Extract the [X, Y] coordinate from the center of the cell holding the provided text.  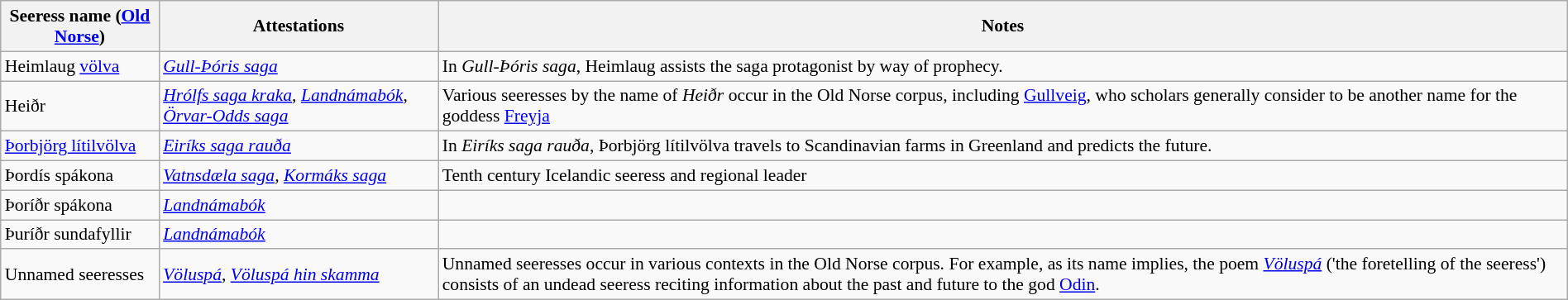
Þoríðr spákona [79, 205]
Þorbjörg lítilvölva [79, 146]
Hrólfs saga kraka, Landnámabók, Örvar-Odds saga [299, 106]
In Gull-Þóris saga, Heimlaug assists the saga protagonist by way of prophecy. [1003, 66]
Þuríðr sundafyllir [79, 235]
Heiðr [79, 106]
Völuspá, Völuspá hin skamma [299, 274]
Seeress name (Old Norse) [79, 26]
In Eiríks saga rauða, Þorbjörg lítilvölva travels to Scandinavian farms in Greenland and predicts the future. [1003, 146]
Tenth century Icelandic seeress and regional leader [1003, 176]
Attestations [299, 26]
Þordís spákona [79, 176]
Notes [1003, 26]
Eiríks saga rauða [299, 146]
Heimlaug völva [79, 66]
Unnamed seeresses [79, 274]
Vatnsdæla saga, Kormáks saga [299, 176]
Gull-Þóris saga [299, 66]
